Extract the [X, Y] coordinate from the center of the cell holding the provided text.  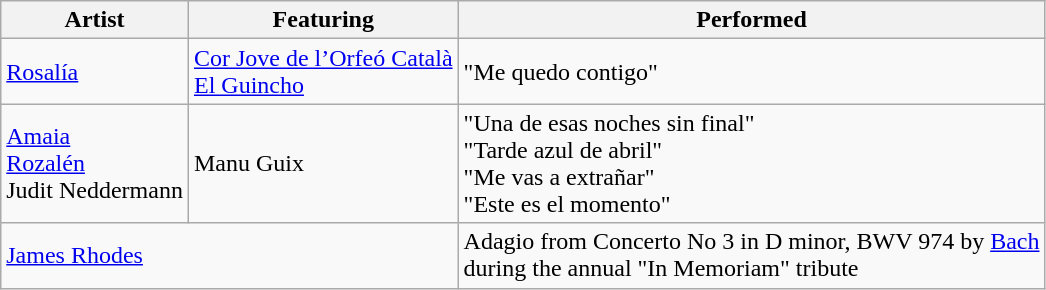
Rosalía [95, 72]
Performed [752, 20]
Cor Jove de l’Orfeó CatalàEl Guincho [323, 72]
AmaiaRozalénJudit Neddermann [95, 164]
Featuring [323, 20]
"Me quedo contigo" [752, 72]
"Una de esas noches sin final""Tarde azul de abril""Me vas a extrañar""Este es el momento" [752, 164]
Manu Guix [323, 164]
Artist [95, 20]
James Rhodes [230, 256]
Adagio from Concerto No 3 in D minor, BWV 974 by Bachduring the annual "In Memoriam" tribute [752, 256]
